From the cell containing the given text, extract its center point as (X, Y) coordinate. 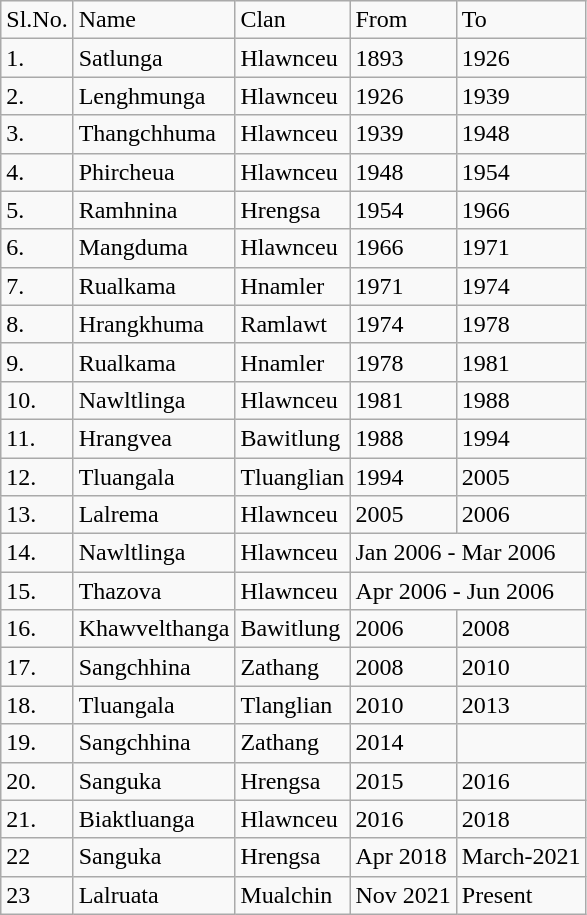
2014 (403, 743)
From (403, 20)
13. (37, 515)
Thangchhuma (154, 134)
Phircheua (154, 172)
Biaktluanga (154, 819)
Satlunga (154, 58)
Hrangkhuma (154, 324)
5. (37, 210)
Khawvelthanga (154, 629)
Lenghmunga (154, 96)
2013 (521, 705)
12. (37, 477)
Sl.No. (37, 20)
Nov 2021 (403, 895)
15. (37, 591)
18. (37, 705)
Tluanglian (292, 477)
Name (154, 20)
8. (37, 324)
Mualchin (292, 895)
Ramlawt (292, 324)
Present (521, 895)
Lalrema (154, 515)
7. (37, 286)
4. (37, 172)
2015 (403, 781)
21. (37, 819)
6. (37, 248)
March-2021 (521, 857)
1. (37, 58)
Apr 2006 - Jun 2006 (468, 591)
14. (37, 553)
16. (37, 629)
Thazova (154, 591)
9. (37, 362)
1893 (403, 58)
17. (37, 667)
Lalruata (154, 895)
Clan (292, 20)
To (521, 20)
Tlanglian (292, 705)
10. (37, 400)
Jan 2006 - Mar 2006 (468, 553)
19. (37, 743)
23 (37, 895)
Apr 2018 (403, 857)
Mangduma (154, 248)
2. (37, 96)
22 (37, 857)
11. (37, 438)
Hrangvea (154, 438)
20. (37, 781)
2018 (521, 819)
3. (37, 134)
Ramhnina (154, 210)
